Locate the cell with the specified text and output its (X, Y) center coordinate. 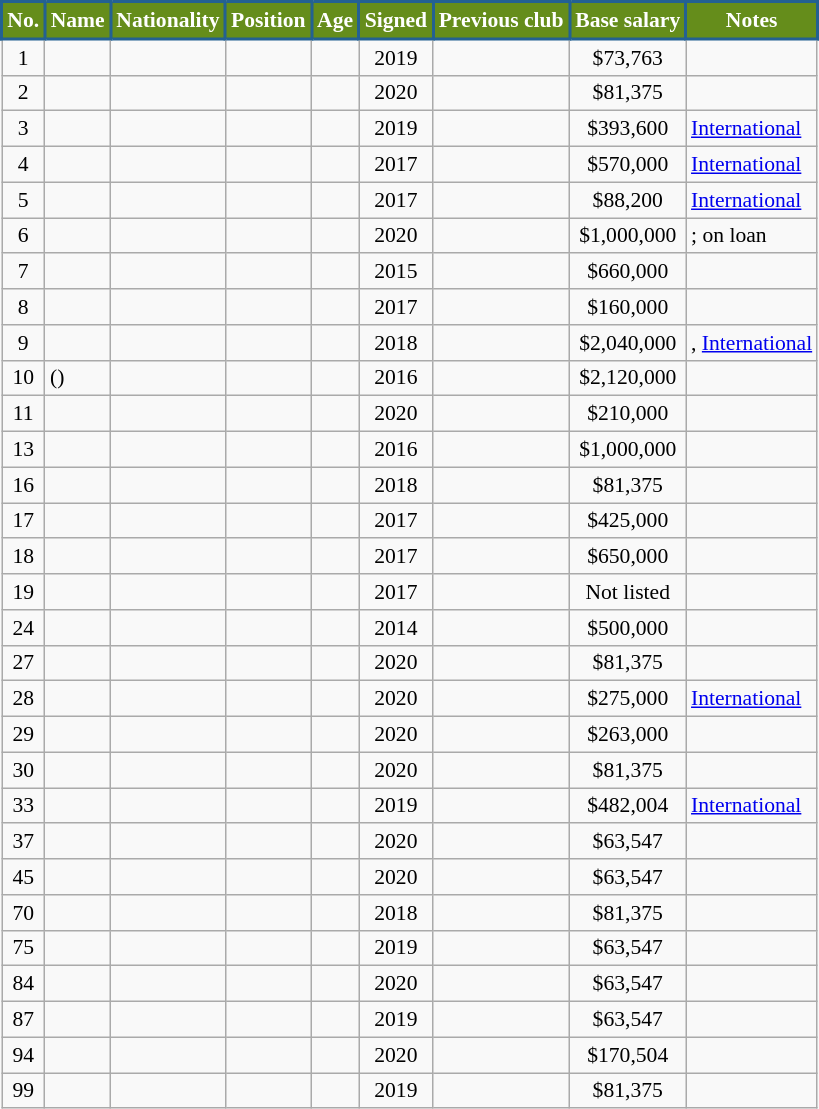
6 (24, 236)
No. (24, 20)
$160,000 (628, 307)
2015 (396, 272)
99 (24, 1091)
5 (24, 200)
$500,000 (628, 628)
87 (24, 1020)
$88,200 (628, 200)
18 (24, 557)
2014 (396, 628)
4 (24, 165)
10 (24, 378)
7 (24, 272)
$73,763 (628, 57)
11 (24, 414)
; on loan (752, 236)
16 (24, 485)
45 (24, 877)
Previous club (502, 20)
$2,120,000 (628, 378)
8 (24, 307)
84 (24, 984)
$263,000 (628, 735)
Nationality (168, 20)
17 (24, 521)
$650,000 (628, 557)
Signed (396, 20)
29 (24, 735)
$393,600 (628, 129)
$570,000 (628, 165)
$482,004 (628, 806)
Position (268, 20)
$210,000 (628, 414)
Base salary (628, 20)
$275,000 (628, 699)
Notes (752, 20)
94 (24, 1055)
37 (24, 842)
27 (24, 663)
1 (24, 57)
75 (24, 948)
Age (335, 20)
, International (752, 343)
70 (24, 913)
24 (24, 628)
19 (24, 592)
3 (24, 129)
13 (24, 450)
33 (24, 806)
28 (24, 699)
2 (24, 93)
() (78, 378)
$2,040,000 (628, 343)
$660,000 (628, 272)
Not listed (628, 592)
$170,504 (628, 1055)
$425,000 (628, 521)
9 (24, 343)
Name (78, 20)
30 (24, 770)
